Find where the given text appears and provide that cell's center as [x, y] coordinate. 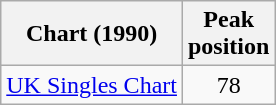
UK Singles Chart [92, 85]
Peakposition [228, 34]
78 [228, 85]
Chart (1990) [92, 34]
